Pinpoint the cell where the given text exists, returning its (x, y) midpoint coordinate. 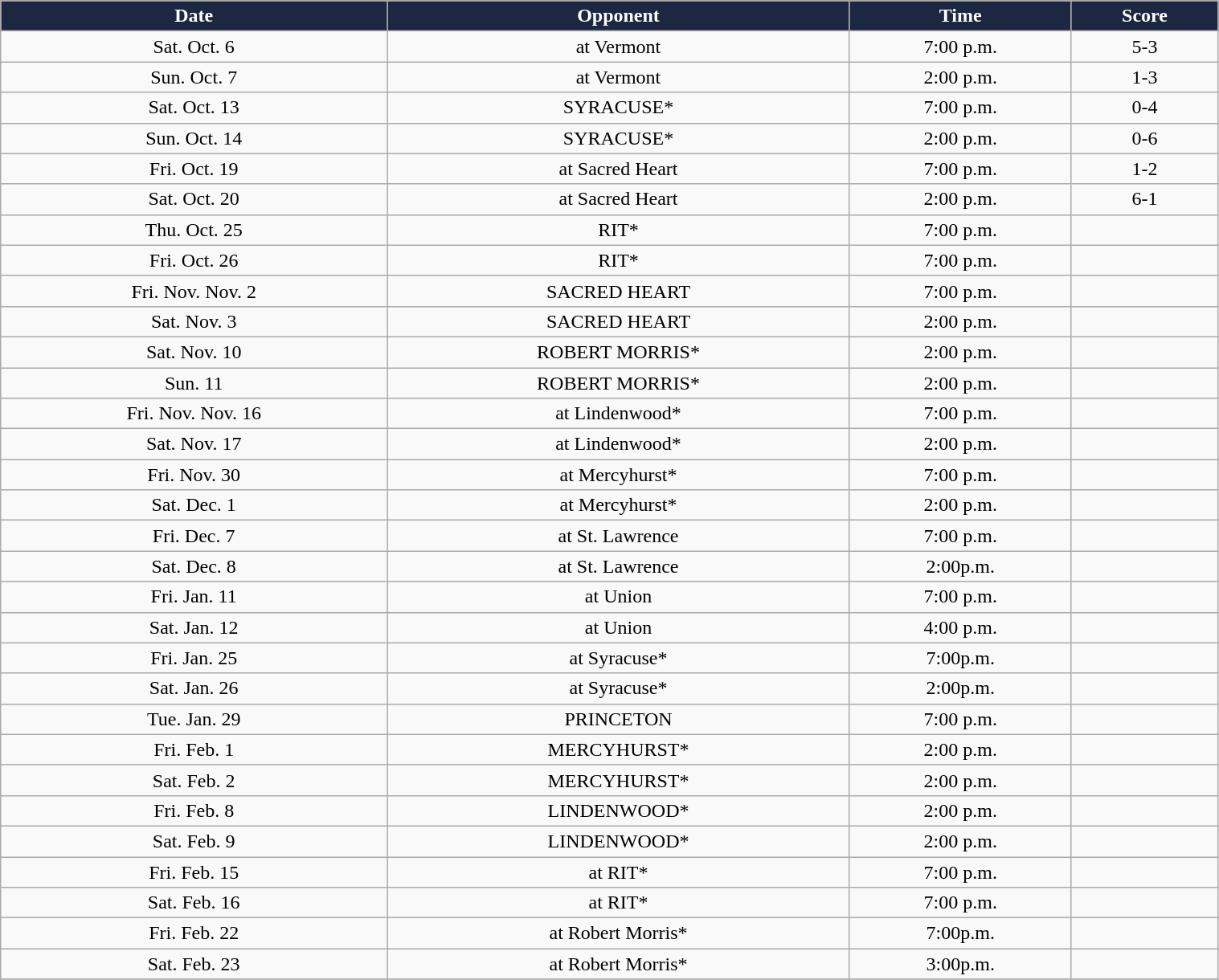
Sat. Oct. 6 (194, 47)
Sat. Oct. 13 (194, 108)
1-2 (1144, 169)
Fri. Nov. Nov. 2 (194, 291)
Sun. Oct. 14 (194, 138)
3:00p.m. (960, 964)
Fri. Feb. 22 (194, 933)
4:00 p.m. (960, 627)
5-3 (1144, 47)
Score (1144, 16)
Sat. Feb. 23 (194, 964)
Sat. Nov. 10 (194, 352)
1-3 (1144, 77)
Sun. Oct. 7 (194, 77)
Sat. Dec. 1 (194, 505)
Sat. Feb. 16 (194, 903)
0-6 (1144, 138)
Fri. Jan. 25 (194, 658)
Fri. Feb. 8 (194, 811)
Tue. Jan. 29 (194, 719)
6-1 (1144, 199)
Sat. Feb. 9 (194, 841)
PRINCETON (619, 719)
0-4 (1144, 108)
Fri. Feb. 15 (194, 872)
Sun. 11 (194, 383)
Fri. Oct. 26 (194, 260)
Sat. Jan. 26 (194, 688)
Fri. Feb. 1 (194, 749)
Fri. Jan. 11 (194, 597)
Fri. Oct. 19 (194, 169)
Opponent (619, 16)
Fri. Dec. 7 (194, 536)
Sat. Feb. 2 (194, 780)
Fri. Nov. Nov. 16 (194, 414)
Thu. Oct. 25 (194, 230)
Sat. Nov. 17 (194, 444)
Time (960, 16)
Sat. Oct. 20 (194, 199)
Sat. Jan. 12 (194, 627)
Sat. Nov. 3 (194, 321)
Sat. Dec. 8 (194, 566)
Fri. Nov. 30 (194, 475)
Date (194, 16)
